Search for the cell housing the specified text and yield its [X, Y] center coordinate. 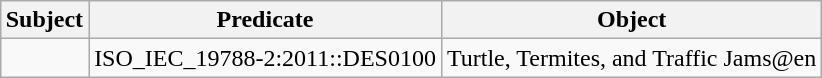
Predicate [266, 20]
Turtle, Termites, and Traffic Jams@en [631, 58]
Object [631, 20]
Subject [44, 20]
ISO_IEC_19788-2:2011::DES0100 [266, 58]
